From the cell containing the given text, extract its center point as [x, y] coordinate. 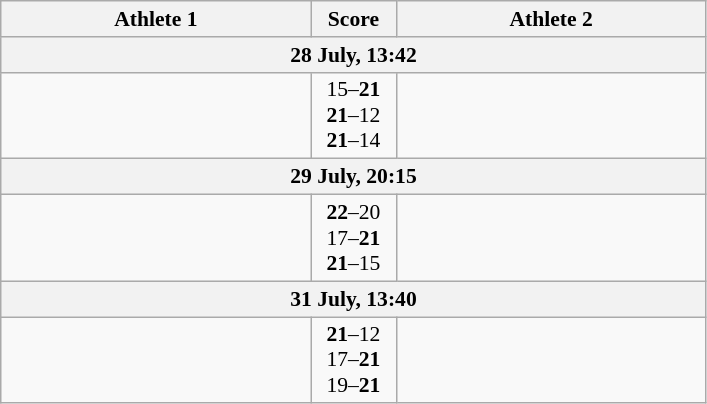
21–1217–2119–21 [354, 360]
29 July, 20:15 [354, 177]
15–2121–1221–14 [354, 116]
31 July, 13:40 [354, 299]
Athlete 1 [156, 19]
Score [354, 19]
28 July, 13:42 [354, 55]
22–2017–2121–15 [354, 238]
Athlete 2 [551, 19]
